Determine the [X, Y] coordinate at the center of the cell enclosing the given text.  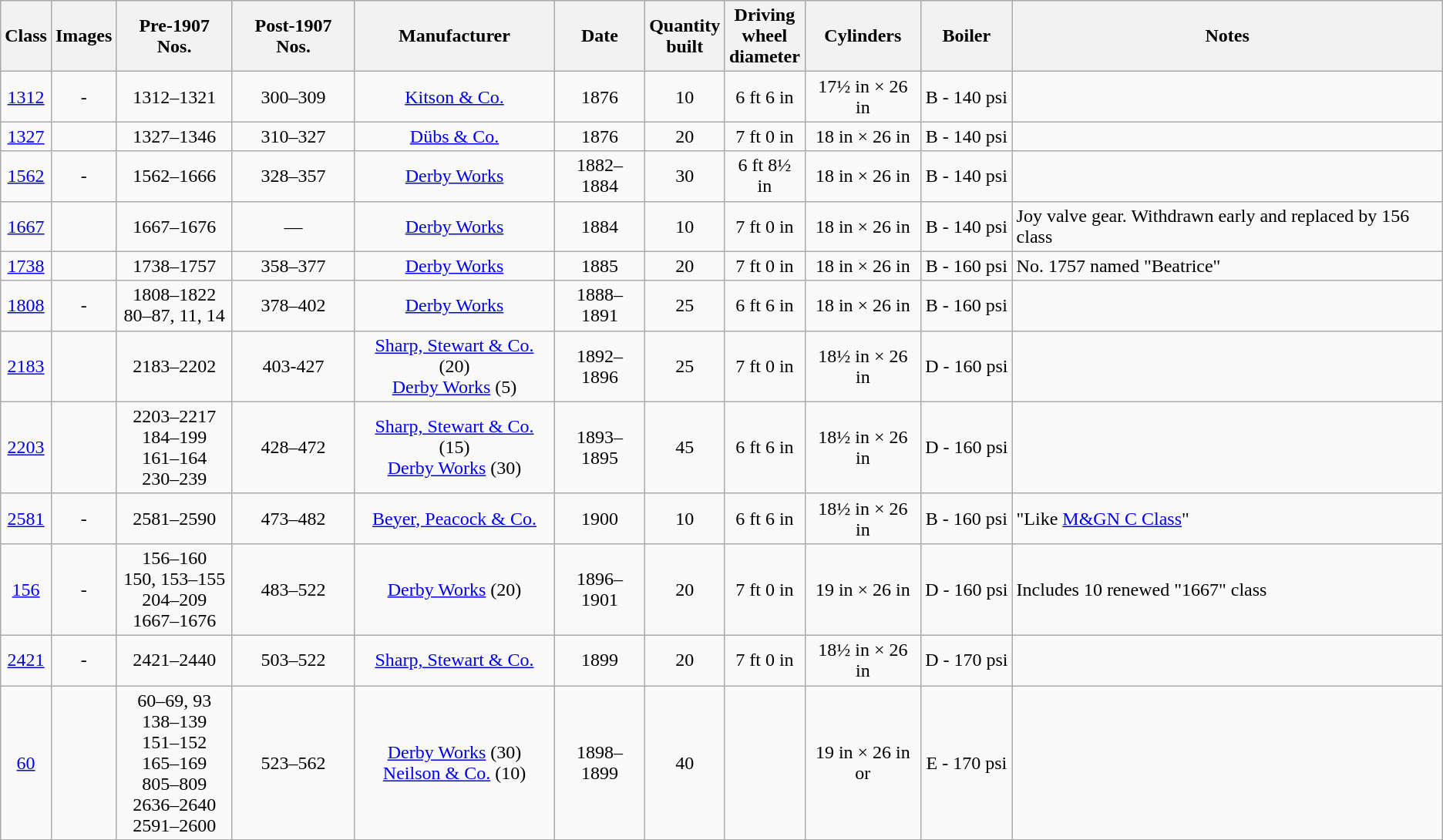
2421 [26, 660]
1562 [26, 176]
30 [684, 176]
Kitson & Co. [455, 97]
19 in × 26 in [863, 589]
1898–1899 [600, 763]
1892–1896 [600, 366]
328–357 [293, 176]
60 [26, 763]
378–402 [293, 305]
156–160150, 153–155204–2091667–1676 [174, 589]
Includes 10 renewed "1667" class [1227, 589]
1808–182280–87, 11, 14 [174, 305]
No. 1757 named "Beatrice" [1227, 266]
Sharp, Stewart & Co. (15)Derby Works (30) [455, 447]
Date [600, 36]
Quantitybuilt [684, 36]
1312 [26, 97]
310–327 [293, 136]
2203 [26, 447]
Derby Works (20) [455, 589]
1808 [26, 305]
1327–1346 [174, 136]
— [293, 227]
503–522 [293, 660]
60–69, 93138–139151–152165–169805–8092636–26402591–2600 [174, 763]
Dübs & Co. [455, 136]
6 ft 8½ in [765, 176]
1667 [26, 227]
Joy valve gear. Withdrawn early and replaced by 156 class [1227, 227]
45 [684, 447]
"Like M&GN C Class" [1227, 518]
Boiler [967, 36]
1312–1321 [174, 97]
Sharp, Stewart & Co. [455, 660]
D - 170 psi [967, 660]
Post-1907 Nos. [293, 36]
2581 [26, 518]
Images [83, 36]
523–562 [293, 763]
2183 [26, 366]
E - 170 psi [967, 763]
1327 [26, 136]
Manufacturer [455, 36]
2421–2440 [174, 660]
1893–1895 [600, 447]
Notes [1227, 36]
473–482 [293, 518]
1900 [600, 518]
358–377 [293, 266]
1899 [600, 660]
40 [684, 763]
1882–1884 [600, 176]
Beyer, Peacock & Co. [455, 518]
Sharp, Stewart & Co. (20)Derby Works (5) [455, 366]
1896–1901 [600, 589]
1667–1676 [174, 227]
300–309 [293, 97]
1738–1757 [174, 266]
2183–2202 [174, 366]
17½ in × 26 in [863, 97]
Derby Works (30)Neilson & Co. (10) [455, 763]
483–522 [293, 589]
2581–2590 [174, 518]
403-427 [293, 366]
2203–2217184–199161–164230–239 [174, 447]
1738 [26, 266]
1884 [600, 227]
156 [26, 589]
Drivingwheeldiameter [765, 36]
1562–1666 [174, 176]
Class [26, 36]
Pre-1907 Nos. [174, 36]
19 in × 26 inor [863, 763]
Cylinders [863, 36]
1888–1891 [600, 305]
428–472 [293, 447]
1885 [600, 266]
